Capture the cell that displays the provided text and extract its [X, Y] central coordinate. 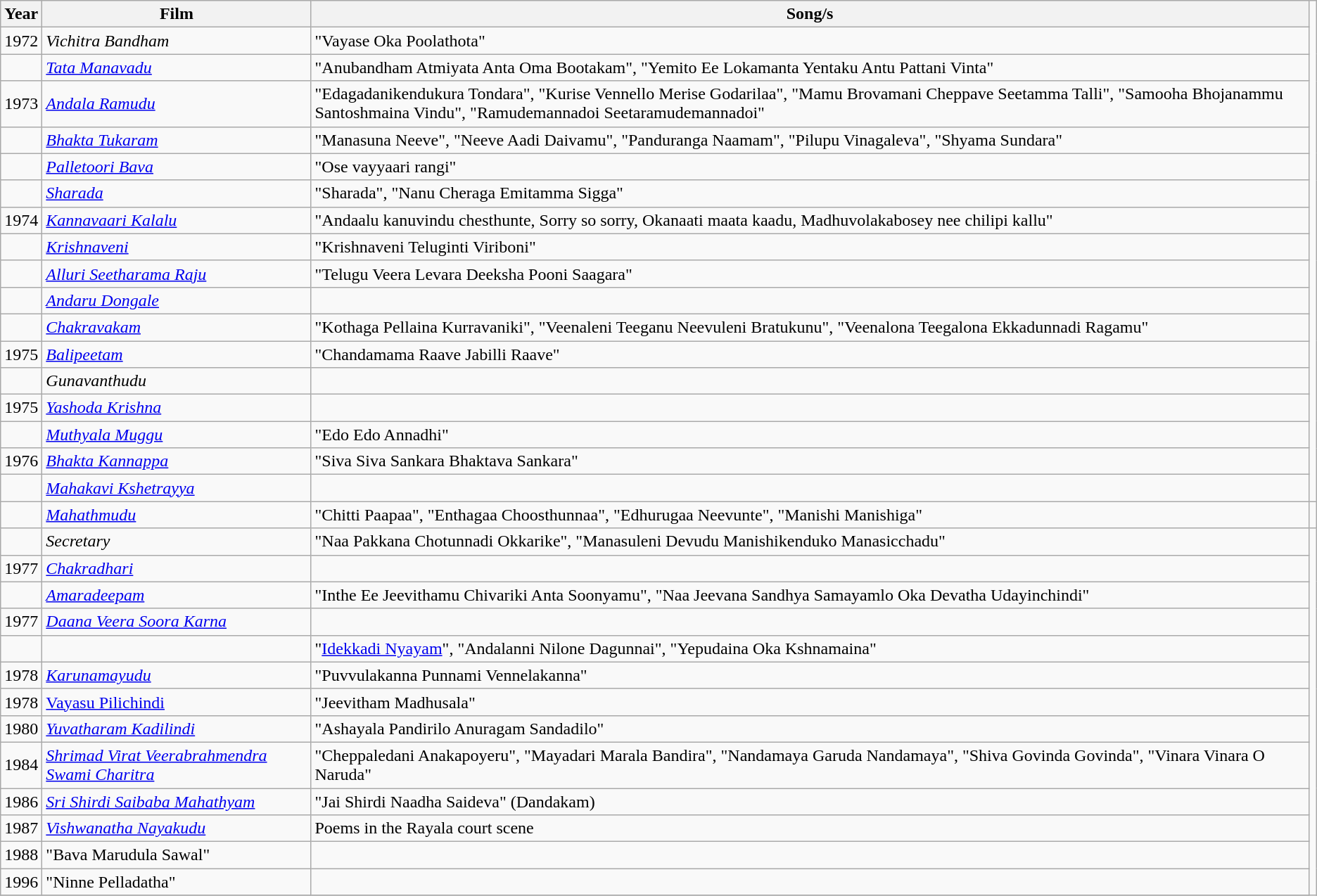
Alluri Seetharama Raju [177, 274]
"Ninne Pelladatha" [177, 882]
Amaradeepam [177, 595]
Palletoori Bava [177, 167]
1996 [21, 882]
"Vayase Oka Poolathota" [810, 41]
Yuvatharam Kadilindi [177, 729]
1987 [21, 828]
1973 [21, 104]
Bhakta Tukaram [177, 140]
Karunamayudu [177, 675]
Yashoda Krishna [177, 408]
Andaru Dongale [177, 300]
Year [21, 14]
"Bava Marudula Sawal" [177, 855]
Krishnaveni [177, 247]
1974 [21, 220]
"Chandamama Raave Jabilli Raave" [810, 354]
Vayasu Pilichindi [177, 702]
1972 [21, 41]
Chakradhari [177, 568]
Andala Ramudu [177, 104]
Bhakta Kannappa [177, 461]
Vishwanatha Nayakudu [177, 828]
Sri Shirdi Saibaba Mahathyam [177, 801]
"Jai Shirdi Naadha Saideva" (Dandakam) [810, 801]
1988 [21, 855]
1984 [21, 765]
Gunavanthudu [177, 381]
Film [177, 14]
Secretary [177, 542]
Balipeetam [177, 354]
Chakravakam [177, 327]
"Ose vayyaari rangi" [810, 167]
Vichitra Bandham [177, 41]
"Jeevitham Madhusala" [810, 702]
"Krishnaveni Teluginti Viriboni" [810, 247]
Sharada [177, 193]
"Edo Edo Annadhi" [810, 435]
"Manasuna Neeve", "Neeve Aadi Daivamu", "Panduranga Naamam", "Pilupu Vinagaleva", "Shyama Sundara" [810, 140]
"Puvvulakanna Punnami Vennelakanna" [810, 675]
"Andaalu kanuvindu chesthunte, Sorry so sorry, Okanaati maata kaadu, Madhuvolakabosey nee chilipi kallu" [810, 220]
Kannavaari Kalalu [177, 220]
Muthyala Muggu [177, 435]
"Naa Pakkana Chotunnadi Okkarike", "Manasuleni Devudu Manishikenduko Manasicchadu" [810, 542]
Shrimad Virat Veerabrahmendra Swami Charitra [177, 765]
Poems in the Rayala court scene [810, 828]
Mahathmudu [177, 515]
"Siva Siva Sankara Bhaktava Sankara" [810, 461]
"Inthe Ee Jeevithamu Chivariki Anta Soonyamu", "Naa Jeevana Sandhya Samayamlo Oka Devatha Udayinchindi" [810, 595]
"Cheppaledani Anakapoyeru", "Mayadari Marala Bandira", "Nandamaya Garuda Nandamaya", "Shiva Govinda Govinda", "Vinara Vinara O Naruda" [810, 765]
"Anubandham Atmiyata Anta Oma Bootakam", "Yemito Ee Lokamanta Yentaku Antu Pattani Vinta" [810, 68]
Daana Veera Soora Karna [177, 622]
Tata Manavadu [177, 68]
"Idekkadi Nyayam", "Andalanni Nilone Dagunnai", "Yepudaina Oka Kshnamaina" [810, 648]
1980 [21, 729]
Song/s [810, 14]
1976 [21, 461]
Mahakavi Kshetrayya [177, 488]
"Ashayala Pandirilo Anuragam Sandadilo" [810, 729]
"Kothaga Pellaina Kurravaniki", "Veenaleni Teeganu Neevuleni Bratukunu", "Veenalona Teegalona Ekkadunnadi Ragamu" [810, 327]
"Chitti Paapaa", "Enthagaa Choosthunnaa", "Edhurugaa Neevunte", "Manishi Manishiga" [810, 515]
1986 [21, 801]
"Telugu Veera Levara Deeksha Pooni Saagara" [810, 274]
"Sharada", "Nanu Cheraga Emitamma Sigga" [810, 193]
